Provide the [x, y] coordinate of the cell's center where the given text is located.  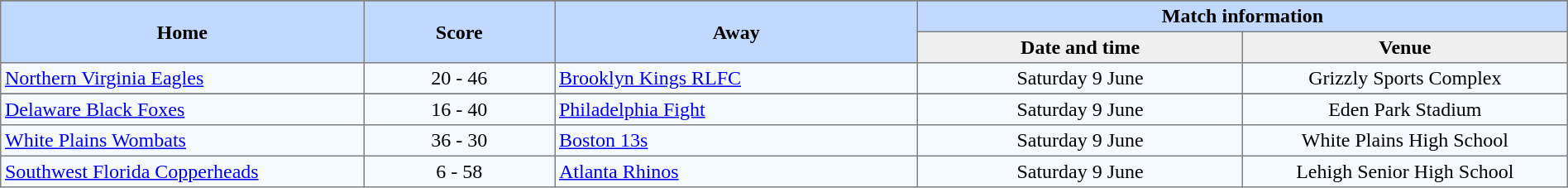
Philadelphia Fight [736, 109]
Atlanta Rhinos [736, 171]
Grizzly Sports Complex [1404, 79]
Score [460, 31]
Venue [1404, 47]
Away [736, 31]
White Plains Wombats [182, 141]
16 - 40 [460, 109]
Delaware Black Foxes [182, 109]
Boston 13s [736, 141]
Eden Park Stadium [1404, 109]
6 - 58 [460, 171]
White Plains High School [1404, 141]
Northern Virginia Eagles [182, 79]
Lehigh Senior High School [1404, 171]
Home [182, 31]
36 - 30 [460, 141]
Match information [1243, 17]
20 - 46 [460, 79]
Southwest Florida Copperheads [182, 171]
Brooklyn Kings RLFC [736, 79]
Date and time [1080, 47]
